Output the [x, y] coordinate of the center of the cell containing the given text.  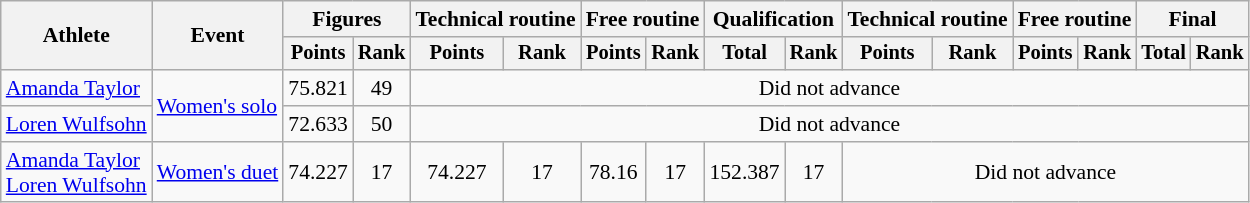
Amanda TaylorLoren Wulfsohn [76, 172]
Amanda Taylor [76, 88]
152.387 [744, 172]
Loren Wulfsohn [76, 124]
Event [218, 36]
Women's solo [218, 106]
78.16 [614, 172]
49 [382, 88]
Athlete [76, 36]
Women's duet [218, 172]
Figures [346, 19]
72.633 [318, 124]
75.821 [318, 88]
Qualification [773, 19]
Final [1192, 19]
50 [382, 124]
